Output the [x, y] coordinate of the center of the cell containing the given text.  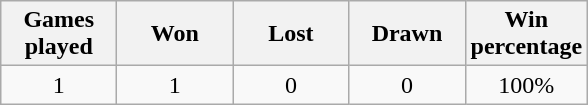
Drawn [407, 34]
Win percentage [526, 34]
100% [526, 85]
Games played [59, 34]
Won [175, 34]
Lost [291, 34]
